From the cell containing the given text, extract its center point as (x, y) coordinate. 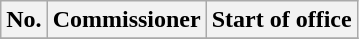
No. (24, 20)
Commissioner (126, 20)
Start of office (282, 20)
